Capture the cell that displays the provided text and extract its [x, y] central coordinate. 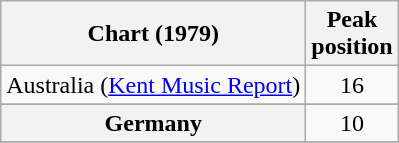
Peakposition [352, 34]
16 [352, 85]
10 [352, 123]
Australia (Kent Music Report) [154, 85]
Chart (1979) [154, 34]
Germany [154, 123]
